Return (X, Y) of the center of cell containing provided text 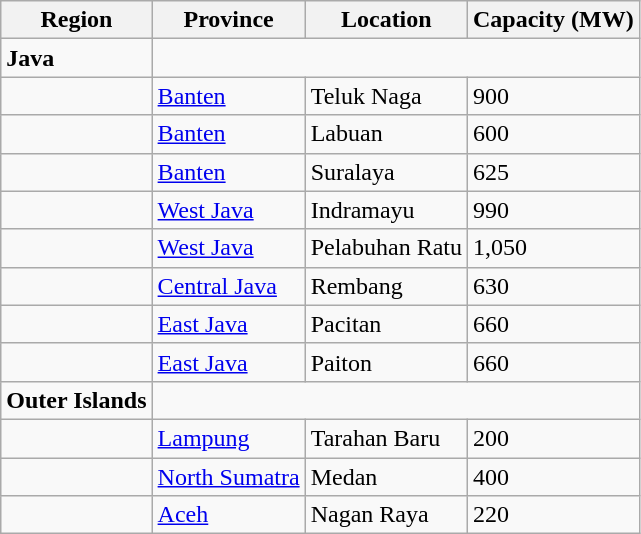
Rembang (386, 286)
630 (554, 286)
Region (76, 20)
Paiton (386, 362)
900 (554, 96)
Aceh (228, 515)
Medan (386, 477)
Outer Islands (76, 400)
Indramayu (386, 210)
Labuan (386, 134)
Tarahan Baru (386, 438)
990 (554, 210)
Pelabuhan Ratu (386, 248)
625 (554, 172)
220 (554, 515)
1,050 (554, 248)
Province (228, 20)
Pacitan (386, 324)
200 (554, 438)
Nagan Raya (386, 515)
Central Java (228, 286)
Suralaya (386, 172)
Location (386, 20)
600 (554, 134)
400 (554, 477)
Capacity (MW) (554, 20)
Teluk Naga (386, 96)
Java (76, 58)
North Sumatra (228, 477)
Lampung (228, 438)
